Provide the (X, Y) coordinate of the cell's center where the given text is located.  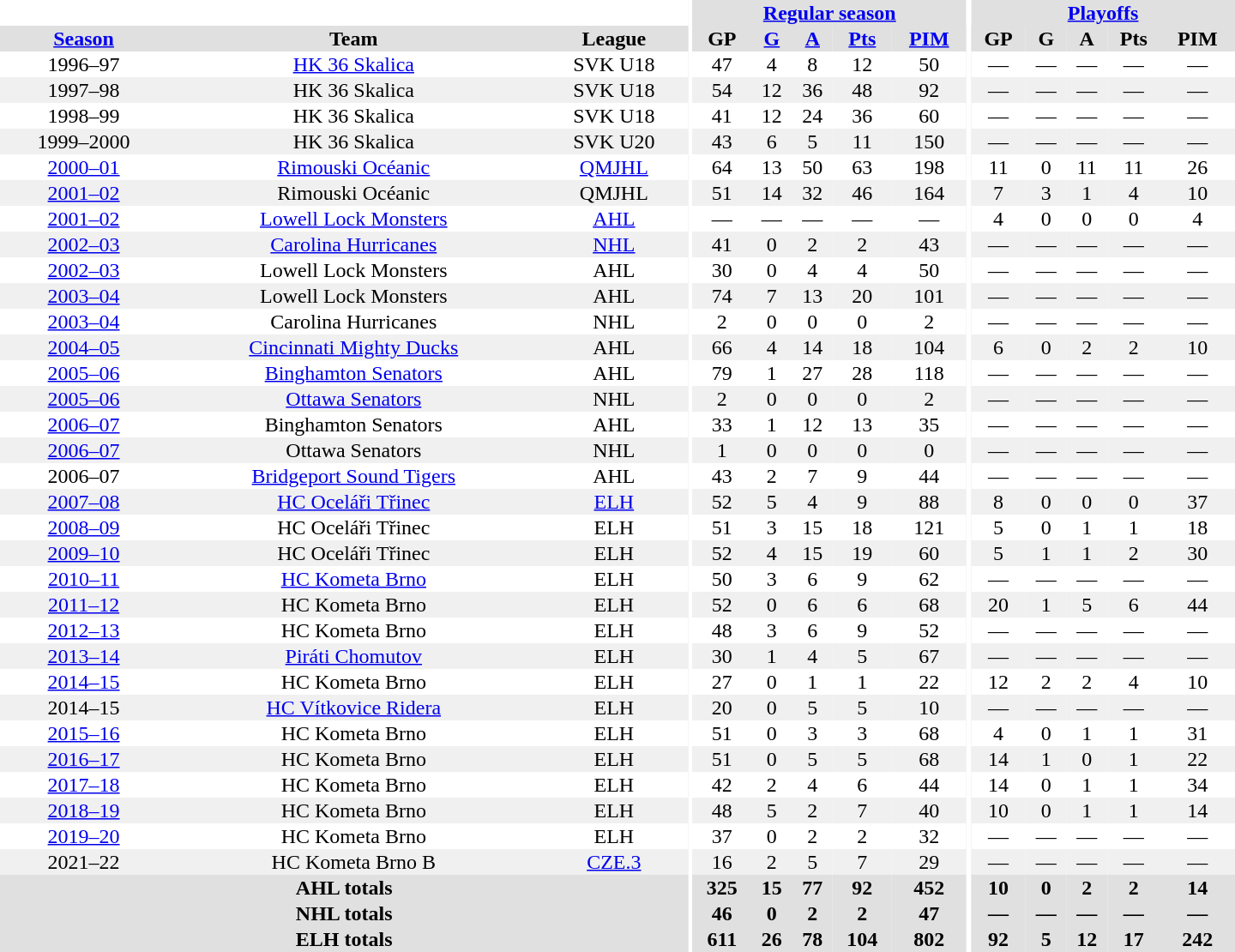
2007–08 (84, 502)
34 (1197, 785)
HC Vítkovice Ridera (353, 708)
325 (722, 888)
2017–18 (84, 785)
2009–10 (84, 553)
40 (930, 810)
Cincinnati Mighty Ducks (353, 347)
66 (722, 347)
2021–22 (84, 862)
121 (930, 527)
24 (813, 116)
Playoffs (1103, 13)
League (614, 39)
33 (722, 425)
242 (1197, 939)
2012–13 (84, 630)
452 (930, 888)
1997–98 (84, 90)
150 (930, 142)
198 (930, 167)
2016–17 (84, 759)
31 (1197, 733)
1996–97 (84, 64)
28 (863, 373)
Season (84, 39)
78 (813, 939)
2000–01 (84, 167)
19 (863, 553)
802 (930, 939)
16 (722, 862)
164 (930, 193)
118 (930, 373)
2018–19 (84, 810)
CZE.3 (614, 862)
2019–20 (84, 836)
2011–12 (84, 605)
Team (353, 39)
611 (722, 939)
Bridgeport Sound Tigers (353, 476)
NHL totals (344, 913)
101 (930, 296)
17 (1134, 939)
64 (722, 167)
29 (930, 862)
1998–99 (84, 116)
2015–16 (84, 733)
AHL totals (344, 888)
ELH totals (344, 939)
2004–05 (84, 347)
Regular season (830, 13)
79 (722, 373)
88 (930, 502)
2008–09 (84, 527)
HC Kometa Brno B (353, 862)
35 (930, 425)
63 (863, 167)
Piráti Chomutov (353, 656)
42 (722, 785)
1999–2000 (84, 142)
SVK U20 (614, 142)
2010–11 (84, 579)
62 (930, 579)
67 (930, 656)
74 (722, 296)
2013–14 (84, 656)
54 (722, 90)
77 (813, 888)
